For the text-containing cell, return its midpoint in (X, Y) coordinate format. 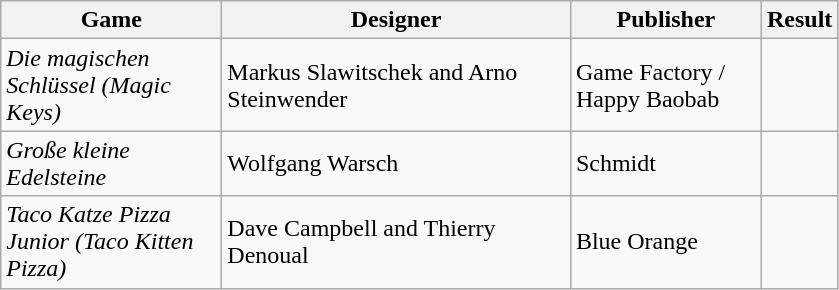
Die magischen Schlüssel (Magic Keys) (112, 85)
Taco Katze Pizza Junior (Taco Kitten Pizza) (112, 242)
Publisher (666, 20)
Designer (396, 20)
Wolfgang Warsch (396, 164)
Schmidt (666, 164)
Markus Slawitschek and Arno Steinwender (396, 85)
Game Factory / Happy Baobab (666, 85)
Game (112, 20)
Große kleine Edelsteine (112, 164)
Result (799, 20)
Dave Campbell and Thierry Denoual (396, 242)
Blue Orange (666, 242)
